Provide the (x, y) coordinate of the cell's center where the given text is located.  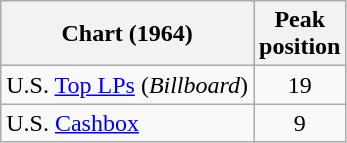
Peakposition (300, 34)
U.S. Cashbox (128, 123)
9 (300, 123)
19 (300, 85)
Chart (1964) (128, 34)
U.S. Top LPs (Billboard) (128, 85)
